Scan for the cell matching the given text and deliver its (X, Y) coordinate at center. 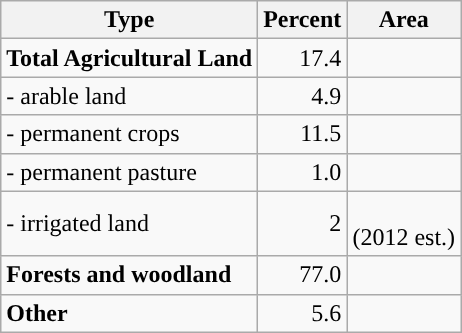
- arable land (130, 96)
Total Agricultural Land (130, 58)
11.5 (302, 134)
Type (130, 20)
(2012 est.) (404, 224)
5.6 (302, 313)
4.9 (302, 96)
Area (404, 20)
77.0 (302, 275)
- permanent pasture (130, 172)
- irrigated land (130, 224)
17.4 (302, 58)
1.0 (302, 172)
- permanent crops (130, 134)
2 (302, 224)
Percent (302, 20)
Other (130, 313)
Forests and woodland (130, 275)
